Provide the (x, y) coordinate of the cell's center where the given text is located.  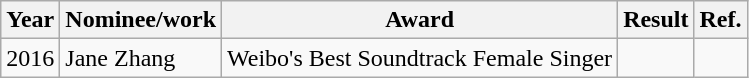
Ref. (720, 20)
Weibo's Best Soundtrack Female Singer (420, 58)
Result (656, 20)
Jane Zhang (141, 58)
2016 (30, 58)
Nominee/work (141, 20)
Year (30, 20)
Award (420, 20)
